Extract the (x, y) coordinate from the center of the cell holding the provided text.  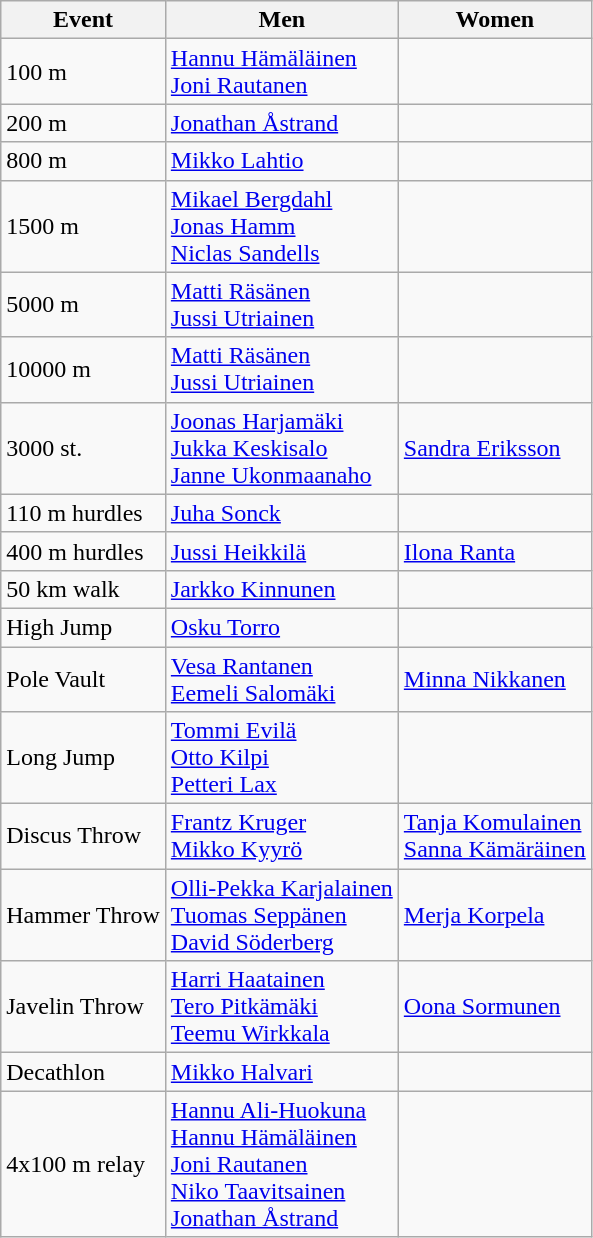
Event (84, 20)
Sandra Eriksson (494, 448)
100 m (84, 72)
Ilona Ranta (494, 551)
Men (282, 20)
Juha Sonck (282, 513)
Hannu Ali-Huokuna Hannu Hämäläinen Joni Rautanen Niko Taavitsainen Jonathan Åstrand (282, 1164)
Mikael Bergdahl Jonas Hamm Niclas Sandells (282, 226)
Harri Haatainen Tero Pitkämäki Teemu Wirkkala (282, 1007)
200 m (84, 123)
400 m hurdles (84, 551)
5000 m (84, 304)
10000 m (84, 370)
Tanja Komulainen Sanna Kämäräinen (494, 836)
Tommi Evilä Otto Kilpi Petteri Lax (282, 758)
4x100 m relay (84, 1164)
High Jump (84, 627)
50 km walk (84, 589)
Mikko Halvari (282, 1072)
Jussi Heikkilä (282, 551)
Decathlon (84, 1072)
Jonathan Åstrand (282, 123)
Pole Vault (84, 678)
3000 st. (84, 448)
1500 m (84, 226)
Vesa Rantanen Eemeli Salomäki (282, 678)
Discus Throw (84, 836)
Hannu Hämäläinen Joni Rautanen (282, 72)
Long Jump (84, 758)
Jarkko Kinnunen (282, 589)
Oona Sormunen (494, 1007)
Women (494, 20)
Minna Nikkanen (494, 678)
Joonas Harjamäki Jukka Keskisalo Janne Ukonmaanaho (282, 448)
Olli-Pekka Karjalainen Tuomas Seppänen David Söderberg (282, 915)
110 m hurdles (84, 513)
Merja Korpela (494, 915)
800 m (84, 161)
Osku Torro (282, 627)
Mikko Lahtio (282, 161)
Javelin Throw (84, 1007)
Frantz Kruger Mikko Kyyrö (282, 836)
Hammer Throw (84, 915)
